Output the (x, y) coordinate of the center of the cell containing the given text.  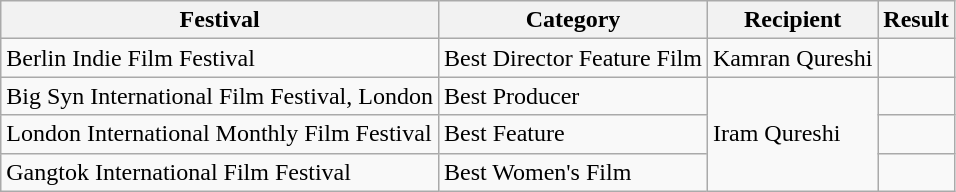
Best Director Feature Film (572, 58)
Category (572, 20)
Kamran Qureshi (792, 58)
Berlin Indie Film Festival (220, 58)
Best Women's Film (572, 172)
Best Feature (572, 134)
Result (916, 20)
Best Producer (572, 96)
Recipient (792, 20)
Gangtok International Film Festival (220, 172)
London International Monthly Film Festival (220, 134)
Festival (220, 20)
Iram Qureshi (792, 134)
Big Syn International Film Festival, London (220, 96)
